Determine the [X, Y] coordinate at the center of the cell enclosing the given text.  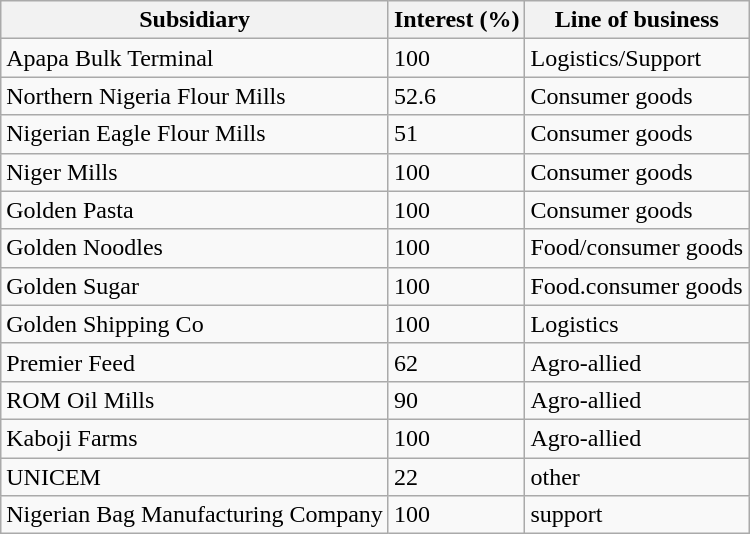
Golden Shipping Co [195, 324]
52.6 [456, 96]
90 [456, 400]
support [637, 515]
other [637, 477]
62 [456, 362]
Subsidiary [195, 20]
Niger Mills [195, 172]
Food.consumer goods [637, 286]
Kaboji Farms [195, 438]
51 [456, 134]
Golden Noodles [195, 248]
Golden Pasta [195, 210]
ROM Oil Mills [195, 400]
Line of business [637, 20]
Food/consumer goods [637, 248]
Nigerian Eagle Flour Mills [195, 134]
22 [456, 477]
Interest (%) [456, 20]
Premier Feed [195, 362]
Golden Sugar [195, 286]
Logistics [637, 324]
Northern Nigeria Flour Mills [195, 96]
Logistics/Support [637, 58]
UNICEM [195, 477]
Apapa Bulk Terminal [195, 58]
Nigerian Bag Manufacturing Company [195, 515]
